Return (x, y) of the center of cell containing provided text 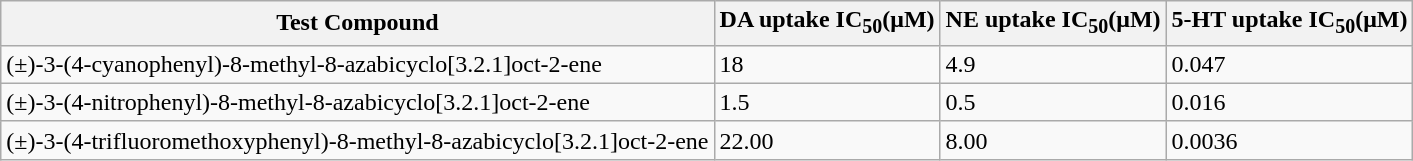
8.00 (1053, 140)
1.5 (827, 102)
(±)-3-(4-trifluoromethoxyphenyl)-8-methyl-8-azabicyclo[3.2.1]oct-2-ene (358, 140)
5-HT uptake IC50(μM) (1290, 23)
4.9 (1053, 64)
(±)-3-(4-nitrophenyl)-8-methyl-8-azabicyclo[3.2.1]oct-2-ene (358, 102)
0.047 (1290, 64)
(±)-3-(4-cyanophenyl)-8-methyl-8-azabicyclo[3.2.1]oct-2-ene (358, 64)
DA uptake IC50(μM) (827, 23)
0.0036 (1290, 140)
0.5 (1053, 102)
0.016 (1290, 102)
18 (827, 64)
22.00 (827, 140)
NE uptake IC50(μM) (1053, 23)
Test Compound (358, 23)
